Determine the (x, y) coordinate at the center of the cell enclosing the given text.  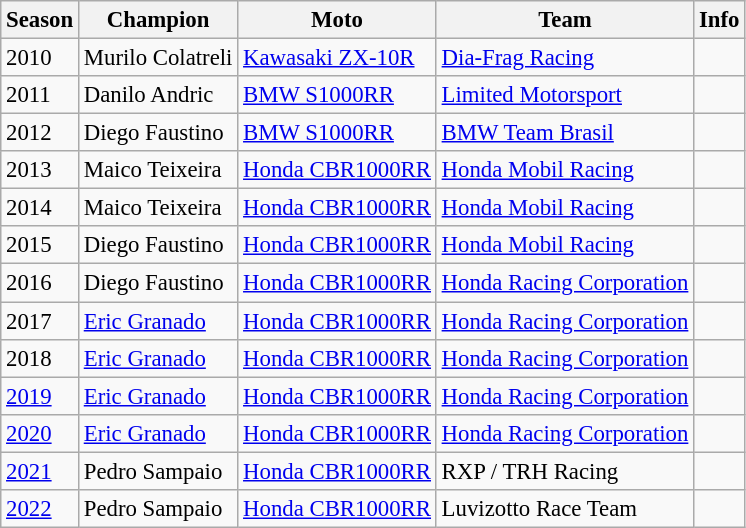
2012 (40, 133)
Danilo Andric (158, 95)
2022 (40, 509)
Luvizotto Race Team (564, 509)
2013 (40, 170)
Dia-Frag Racing (564, 58)
2017 (40, 321)
2021 (40, 471)
2010 (40, 58)
RXP / TRH Racing (564, 471)
2016 (40, 283)
Limited Motorsport (564, 95)
Murilo Colatreli (158, 58)
2014 (40, 208)
Champion (158, 20)
2018 (40, 358)
Kawasaki ZX-10R (338, 58)
2020 (40, 433)
2015 (40, 245)
2019 (40, 396)
Season (40, 20)
Info (720, 20)
Moto (338, 20)
BMW Team Brasil (564, 133)
2011 (40, 95)
Team (564, 20)
